Return the [X, Y] coordinate for the center point of the cell that contains the specified text.  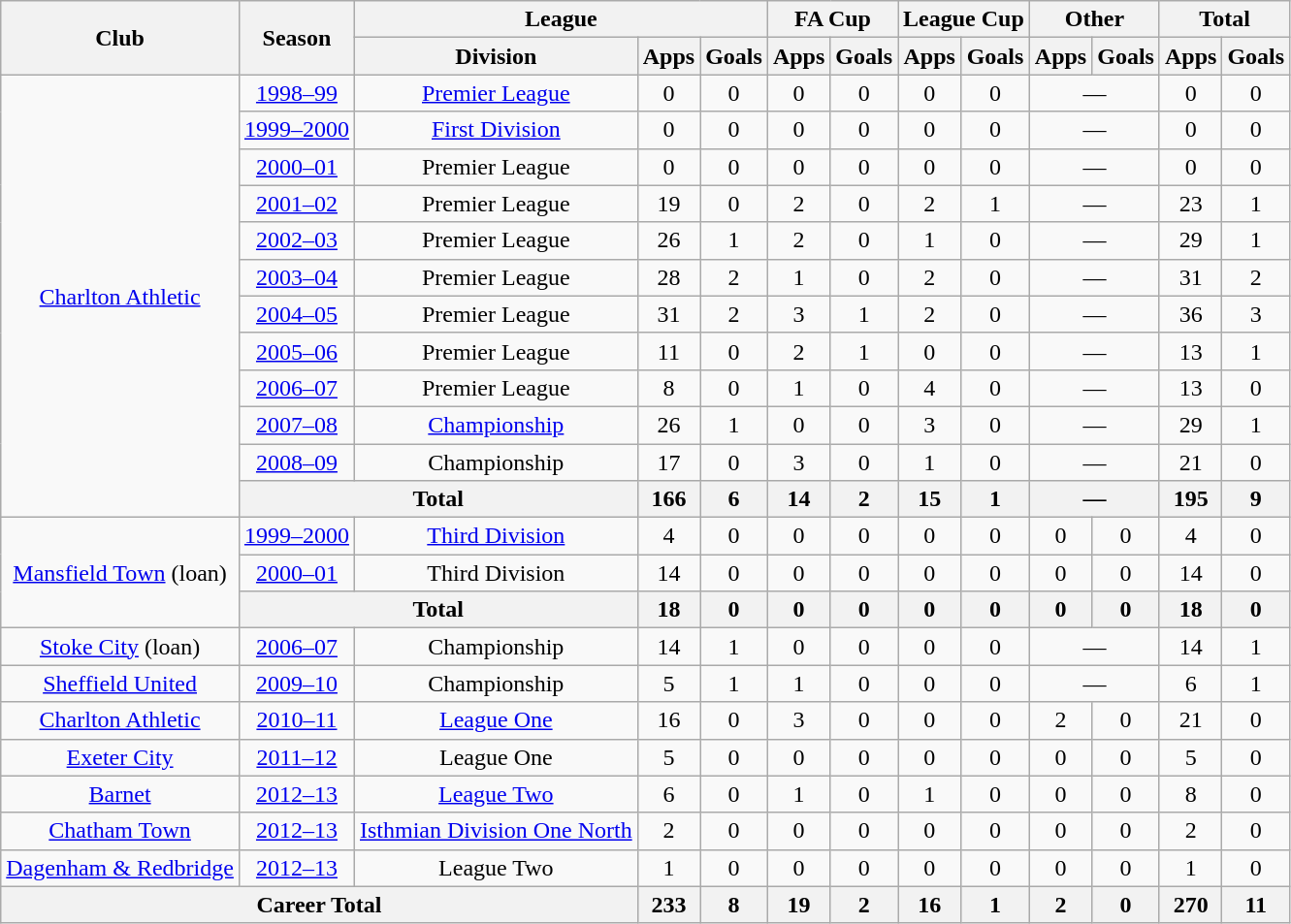
2008–09 [297, 462]
15 [929, 499]
Barnet [120, 794]
23 [1190, 204]
1998–99 [297, 93]
Club [120, 38]
League Cup [964, 19]
Mansfield Town (loan) [120, 573]
28 [668, 277]
270 [1190, 905]
Season [297, 38]
166 [668, 499]
Chatham Town [120, 831]
36 [1190, 314]
League [561, 19]
FA Cup [832, 19]
First Division [496, 130]
2002–03 [297, 240]
2009–10 [297, 684]
2007–08 [297, 425]
17 [668, 462]
2011–12 [297, 757]
Exeter City [120, 757]
2004–05 [297, 314]
Career Total [319, 905]
9 [1256, 499]
Sheffield United [120, 684]
Dagenham & Redbridge [120, 868]
2001–02 [297, 204]
233 [668, 905]
2003–04 [297, 277]
2010–11 [297, 720]
Division [496, 56]
Other [1094, 19]
Isthmian Division One North [496, 831]
Stoke City (loan) [120, 647]
195 [1190, 499]
2005–06 [297, 351]
